Extract the [x, y] coordinate from the center of the cell holding the provided text.  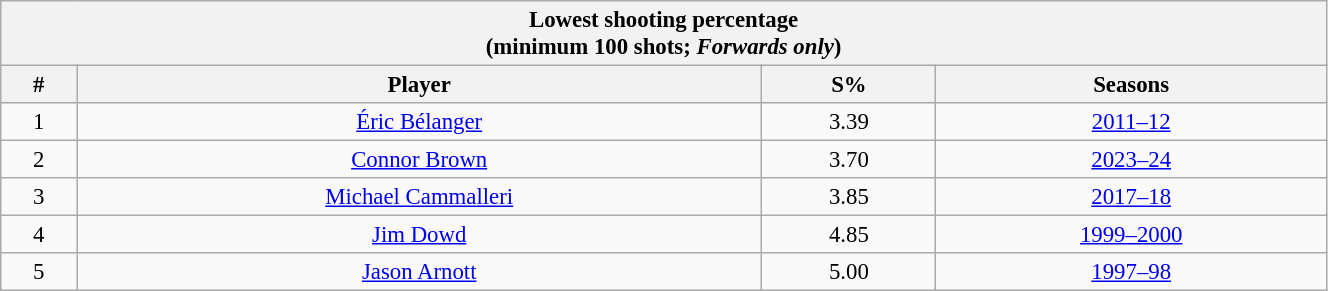
Éric Bélanger [420, 122]
S% [849, 85]
2011–12 [1131, 122]
4.85 [849, 235]
1999–2000 [1131, 235]
3 [39, 197]
Connor Brown [420, 160]
2 [39, 160]
Lowest shooting percentage(minimum 100 shots; Forwards only) [664, 34]
Michael Cammalleri [420, 197]
3.70 [849, 160]
# [39, 85]
3.85 [849, 197]
Player [420, 85]
Seasons [1131, 85]
Jim Dowd [420, 235]
2017–18 [1131, 197]
2023–24 [1131, 160]
3.39 [849, 122]
1 [39, 122]
4 [39, 235]
